Capture the cell that displays the provided text and extract its [x, y] central coordinate. 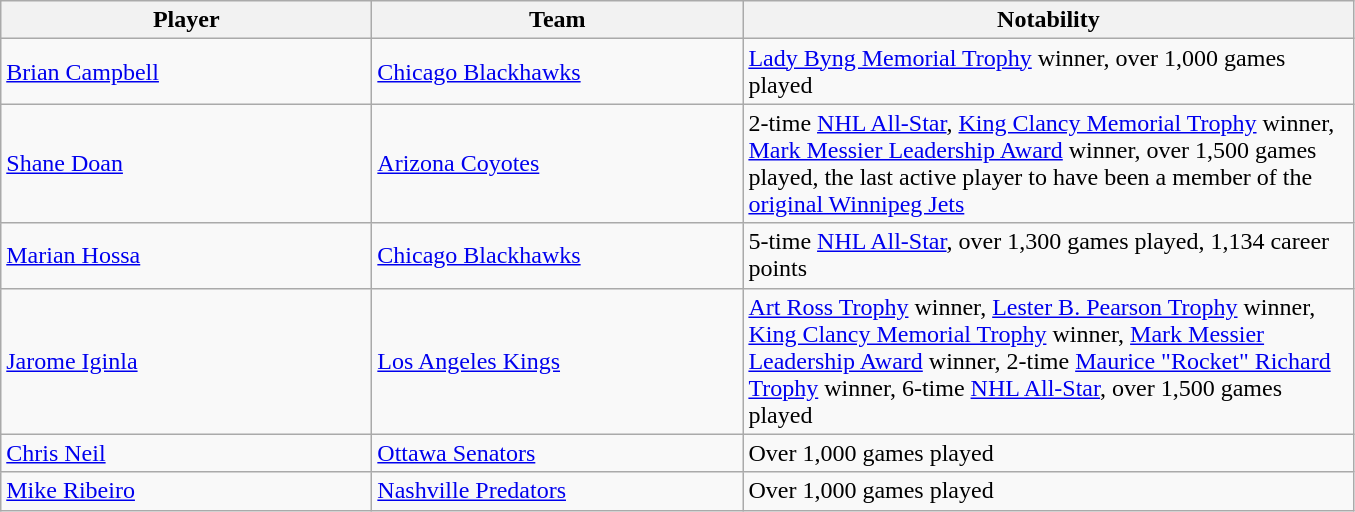
Lady Byng Memorial Trophy winner, over 1,000 games played [1048, 72]
Nashville Predators [558, 491]
Shane Doan [186, 164]
Chris Neil [186, 453]
Jarome Iginla [186, 361]
Brian Campbell [186, 72]
Mike Ribeiro [186, 491]
5-time NHL All-Star, over 1,300 games played, 1,134 career points [1048, 256]
Marian Hossa [186, 256]
Los Angeles Kings [558, 361]
Notability [1048, 20]
Player [186, 20]
Arizona Coyotes [558, 164]
Team [558, 20]
Ottawa Senators [558, 453]
